Search for the cell housing the specified text and yield its (x, y) center coordinate. 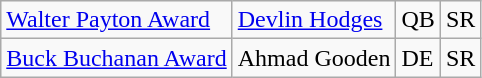
Walter Payton Award (116, 20)
Buck Buchanan Award (116, 58)
Ahmad Gooden (314, 58)
QB (418, 20)
DE (418, 58)
Devlin Hodges (314, 20)
